For the text-containing cell, return its midpoint in (X, Y) coordinate format. 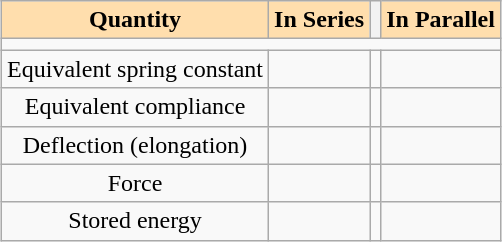
Equivalent spring constant (136, 69)
In Series (320, 20)
Equivalent compliance (136, 107)
Force (136, 183)
In Parallel (441, 20)
Stored energy (136, 221)
Deflection (elongation) (136, 145)
Quantity (136, 20)
